For the text-containing cell, return its midpoint in (X, Y) coordinate format. 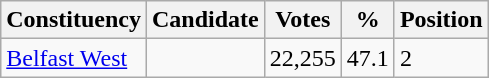
Candidate (205, 20)
2 (441, 58)
Belfast West (74, 58)
22,255 (302, 58)
47.1 (368, 58)
Constituency (74, 20)
Votes (302, 20)
Position (441, 20)
% (368, 20)
